Return the (x, y) coordinate for the center point of the cell that contains the specified text.  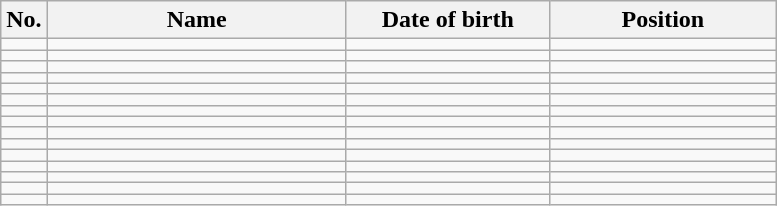
Date of birth (448, 20)
Position (662, 20)
Name (196, 20)
No. (24, 20)
